Identify which cell holds the provided text, then report its [x, y] central coordinate. 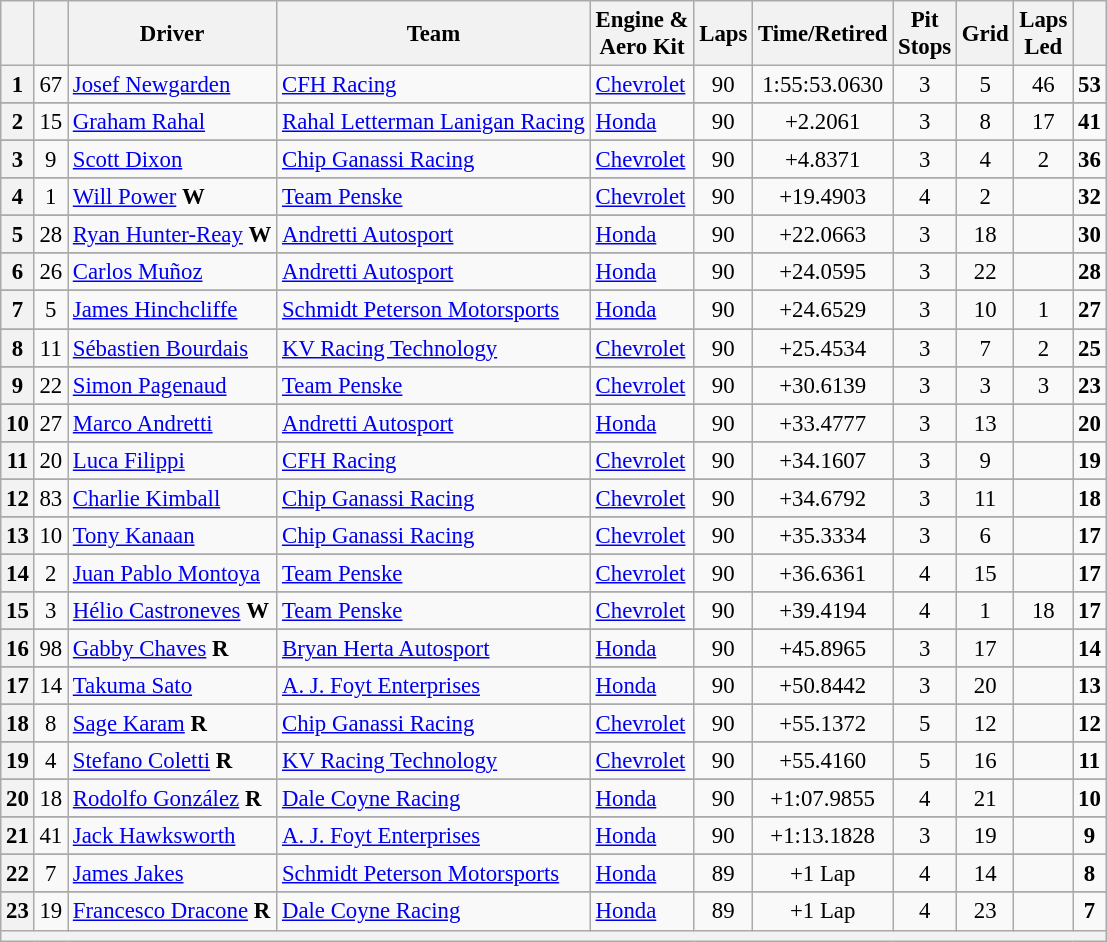
Engine &Aero Kit [642, 34]
+19.4903 [823, 197]
Luca Filippi [172, 460]
+24.0595 [823, 273]
Time/Retired [823, 34]
Juan Pablo Montoya [172, 573]
Stefano Coletti R [172, 761]
+39.4194 [823, 611]
+1:07.9855 [823, 799]
Charlie Kimball [172, 498]
25 [1090, 348]
+30.6139 [823, 385]
Francesco Dracone R [172, 912]
Sage Karam R [172, 724]
James Hinchcliffe [172, 310]
83 [50, 498]
+1:13.1828 [823, 836]
30 [1090, 235]
+35.3334 [823, 536]
Josef Newgarden [172, 85]
+34.6792 [823, 498]
Ryan Hunter-Reay W [172, 235]
Will Power W [172, 197]
James Jakes [172, 874]
+55.4160 [823, 761]
+45.8965 [823, 648]
Laps [724, 34]
Carlos Muñoz [172, 273]
46 [1044, 85]
Rahal Letterman Lanigan Racing [434, 122]
Jack Hawksworth [172, 836]
26 [50, 273]
+55.1372 [823, 724]
+33.4777 [823, 423]
32 [1090, 197]
Scott Dixon [172, 160]
Driver [172, 34]
Bryan Herta Autosport [434, 648]
53 [1090, 85]
+25.4534 [823, 348]
98 [50, 648]
Takuma Sato [172, 686]
36 [1090, 160]
PitStops [925, 34]
Grid [986, 34]
+22.0663 [823, 235]
+4.8371 [823, 160]
+24.6529 [823, 310]
+36.6361 [823, 573]
Graham Rahal [172, 122]
67 [50, 85]
LapsLed [1044, 34]
1:55:53.0630 [823, 85]
+50.8442 [823, 686]
Gabby Chaves R [172, 648]
Rodolfo González R [172, 799]
Sébastien Bourdais [172, 348]
Marco Andretti [172, 423]
Tony Kanaan [172, 536]
Hélio Castroneves W [172, 611]
+34.1607 [823, 460]
Simon Pagenaud [172, 385]
+2.2061 [823, 122]
Team [434, 34]
